Locate the cell with the specified text and output its [x, y] center coordinate. 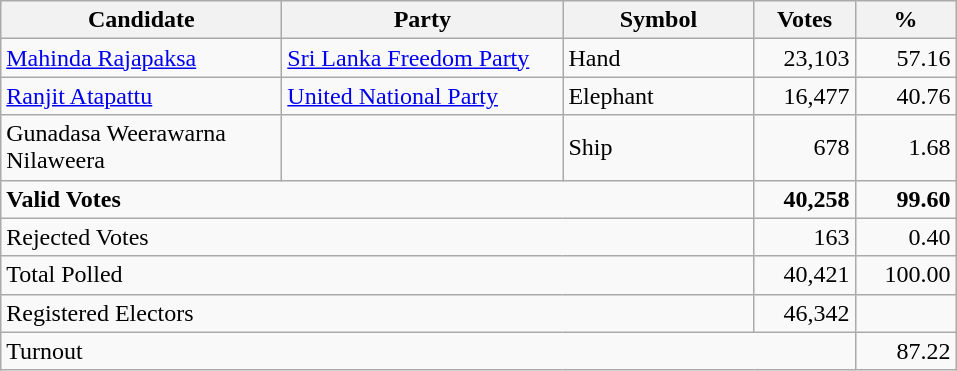
Sri Lanka Freedom Party [422, 58]
Hand [658, 58]
Total Polled [378, 275]
100.00 [906, 275]
Gunadasa Weerawarna Nilaweera [142, 148]
57.16 [906, 58]
40,421 [804, 275]
Ranjit Atapattu [142, 96]
Symbol [658, 20]
Turnout [428, 351]
46,342 [804, 313]
23,103 [804, 58]
678 [804, 148]
163 [804, 237]
1.68 [906, 148]
Ship [658, 148]
% [906, 20]
87.22 [906, 351]
United National Party [422, 96]
16,477 [804, 96]
0.40 [906, 237]
40,258 [804, 199]
Registered Electors [378, 313]
99.60 [906, 199]
Mahinda Rajapaksa [142, 58]
Votes [804, 20]
Elephant [658, 96]
Valid Votes [378, 199]
Rejected Votes [378, 237]
40.76 [906, 96]
Candidate [142, 20]
Party [422, 20]
